Extract the [x, y] coordinate from the center of the cell holding the provided text.  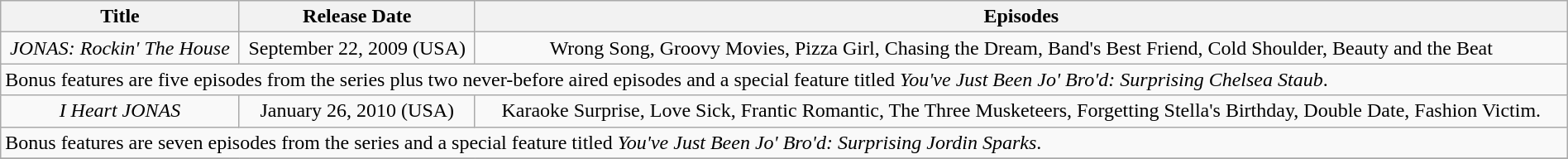
Wrong Song, Groovy Movies, Pizza Girl, Chasing the Dream, Band's Best Friend, Cold Shoulder, Beauty and the Beat [1021, 48]
Karaoke Surprise, Love Sick, Frantic Romantic, The Three Musketeers, Forgetting Stella's Birthday, Double Date, Fashion Victim. [1021, 111]
Episodes [1021, 17]
Bonus features are seven episodes from the series and a special feature titled You've Just Been Jo' Bro'd: Surprising Jordin Sparks. [784, 142]
January 26, 2010 (USA) [357, 111]
JONAS: Rockin' The House [120, 48]
I Heart JONAS [120, 111]
Title [120, 17]
Release Date [357, 17]
September 22, 2009 (USA) [357, 48]
